Determine the [X, Y] coordinate at the center of the cell enclosing the given text.  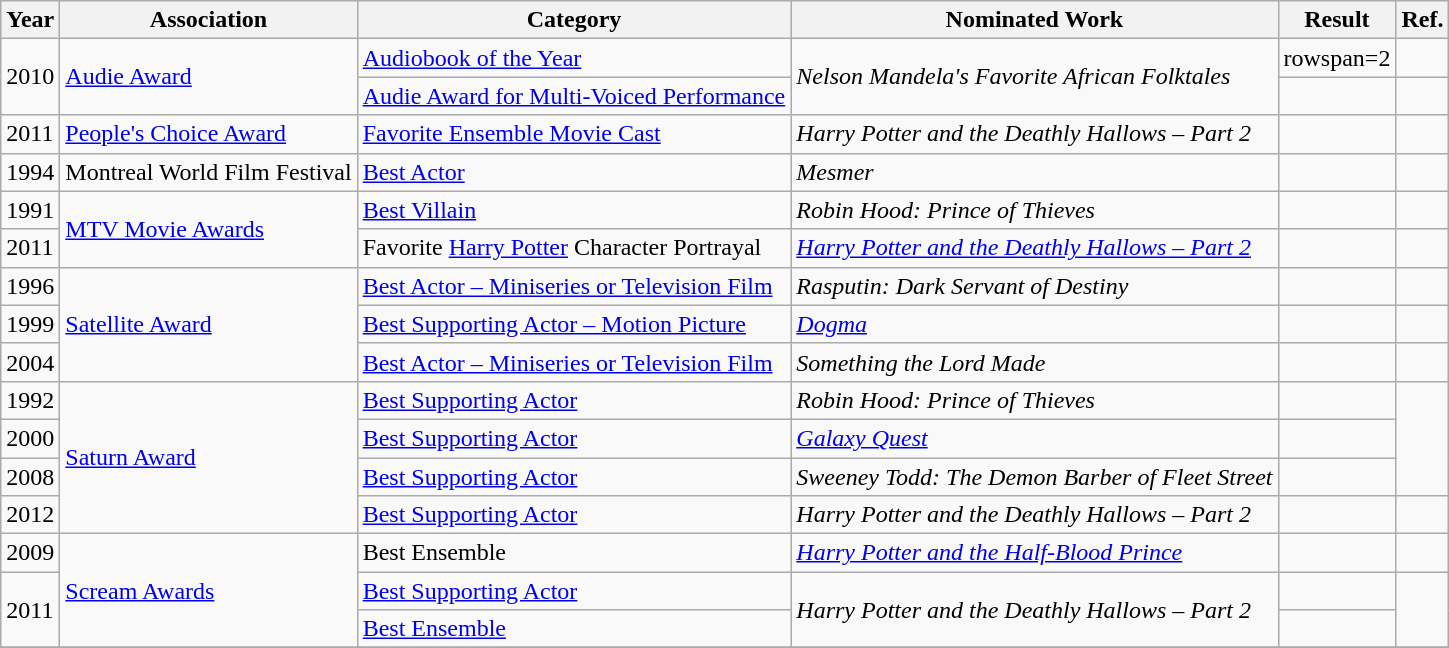
2008 [30, 477]
2009 [30, 553]
Result [1337, 20]
Category [574, 20]
Harry Potter and the Half-Blood Prince [1034, 553]
2000 [30, 438]
Audie Award for Multi-Voiced Performance [574, 96]
Dogma [1034, 324]
1992 [30, 400]
MTV Movie Awards [208, 229]
Favorite Harry Potter Character Portrayal [574, 248]
Year [30, 20]
Sweeney Todd: The Demon Barber of Fleet Street [1034, 477]
Nominated Work [1034, 20]
Montreal World Film Festival [208, 172]
Ref. [1422, 20]
2012 [30, 515]
Audiobook of the Year [574, 58]
2004 [30, 362]
1999 [30, 324]
Favorite Ensemble Movie Cast [574, 134]
rowspan=2 [1337, 58]
1991 [30, 210]
Satellite Award [208, 324]
Best Villain [574, 210]
1996 [30, 286]
Audie Award [208, 77]
People's Choice Award [208, 134]
Association [208, 20]
Something the Lord Made [1034, 362]
Scream Awards [208, 591]
Best Actor [574, 172]
Saturn Award [208, 457]
Best Supporting Actor – Motion Picture [574, 324]
1994 [30, 172]
Nelson Mandela's Favorite African Folktales [1034, 77]
2010 [30, 77]
Galaxy Quest [1034, 438]
Rasputin: Dark Servant of Destiny [1034, 286]
Mesmer [1034, 172]
